Return (X, Y) of the center of cell containing provided text 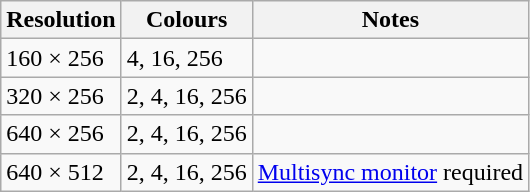
640 × 512 (61, 172)
320 × 256 (61, 96)
160 × 256 (61, 58)
Resolution (61, 20)
4, 16, 256 (186, 58)
640 × 256 (61, 134)
Multisync monitor required (390, 172)
Colours (186, 20)
Notes (390, 20)
